Find where the given text appears and provide that cell's center as (X, Y) coordinate. 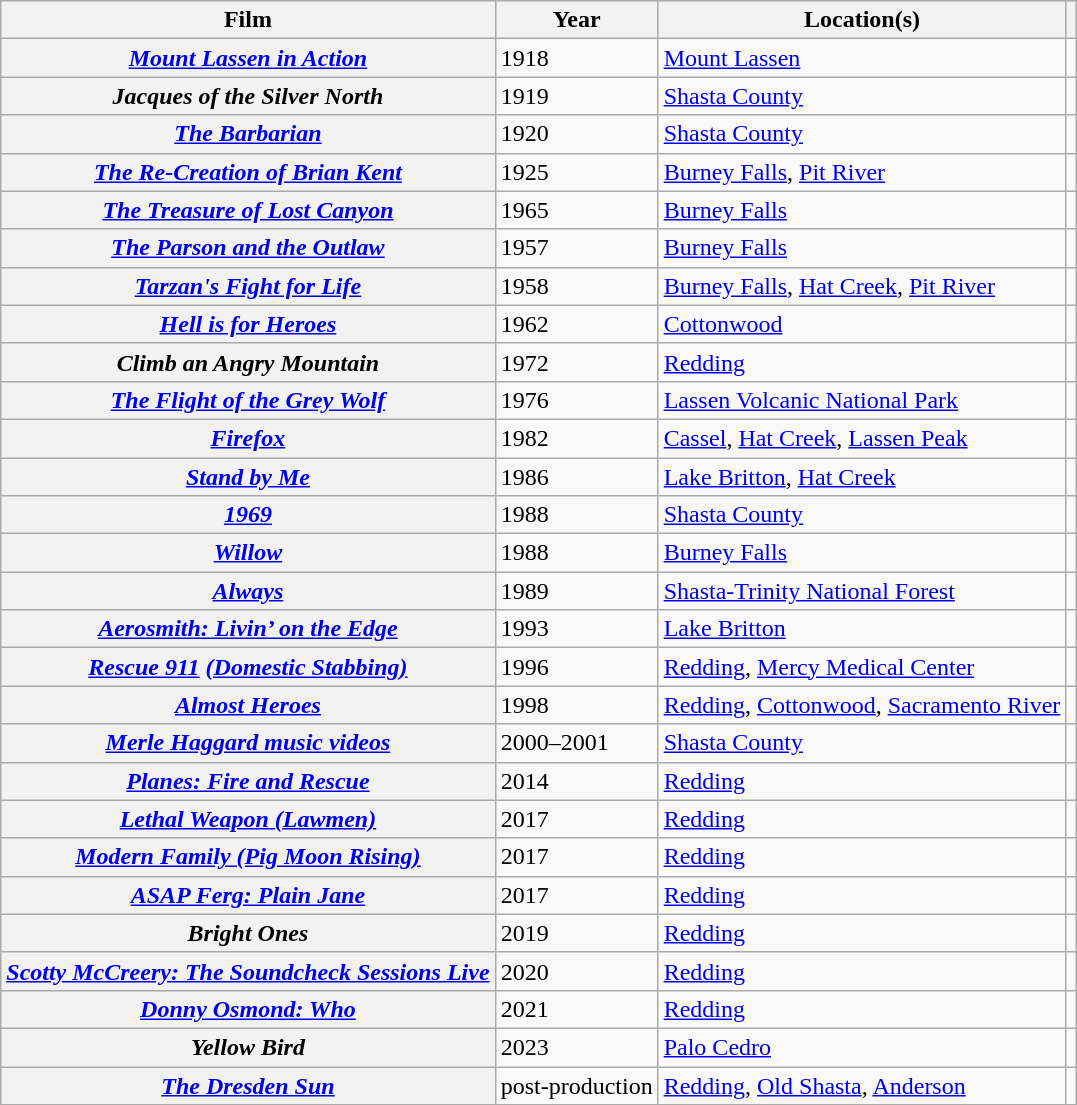
1925 (576, 172)
The Dresden Sun (248, 1085)
Stand by Me (248, 477)
Jacques of the Silver North (248, 96)
Donny Osmond: Who (248, 1009)
1918 (576, 58)
1998 (576, 705)
1958 (576, 286)
Climb an Angry Mountain (248, 362)
1989 (576, 591)
Palo Cedro (862, 1047)
2019 (576, 933)
1996 (576, 667)
The Parson and the Outlaw (248, 248)
1957 (576, 248)
Modern Family (Pig Moon Rising) (248, 857)
ASAP Ferg: Plain Jane (248, 895)
Lethal Weapon (Lawmen) (248, 819)
The Re-Creation of Brian Kent (248, 172)
2023 (576, 1047)
post-production (576, 1085)
1993 (576, 629)
The Flight of the Grey Wolf (248, 400)
Shasta-Trinity National Forest (862, 591)
1986 (576, 477)
Merle Haggard music videos (248, 743)
Lake Britton (862, 629)
Burney Falls, Pit River (862, 172)
Lake Britton, Hat Creek (862, 477)
Year (576, 20)
1919 (576, 96)
1972 (576, 362)
Yellow Bird (248, 1047)
Film (248, 20)
1976 (576, 400)
Redding, Mercy Medical Center (862, 667)
2000–2001 (576, 743)
1920 (576, 134)
Location(s) (862, 20)
Tarzan's Fight for Life (248, 286)
1962 (576, 324)
1969 (248, 515)
Redding, Old Shasta, Anderson (862, 1085)
Burney Falls, Hat Creek, Pit River (862, 286)
Rescue 911 (Domestic Stabbing) (248, 667)
Willow (248, 553)
Aerosmith: Livin’ on the Edge (248, 629)
Firefox (248, 438)
Cottonwood (862, 324)
Redding, Cottonwood, Sacramento River (862, 705)
Planes: Fire and Rescue (248, 781)
2014 (576, 781)
Always (248, 591)
1965 (576, 210)
Mount Lassen in Action (248, 58)
Cassel, Hat Creek, Lassen Peak (862, 438)
2020 (576, 971)
The Treasure of Lost Canyon (248, 210)
The Barbarian (248, 134)
2021 (576, 1009)
Bright Ones (248, 933)
Mount Lassen (862, 58)
Lassen Volcanic National Park (862, 400)
1982 (576, 438)
Scotty McCreery: The Soundcheck Sessions Live (248, 971)
Hell is for Heroes (248, 324)
Almost Heroes (248, 705)
